Pinpoint the cell where the given text exists, returning its (X, Y) midpoint coordinate. 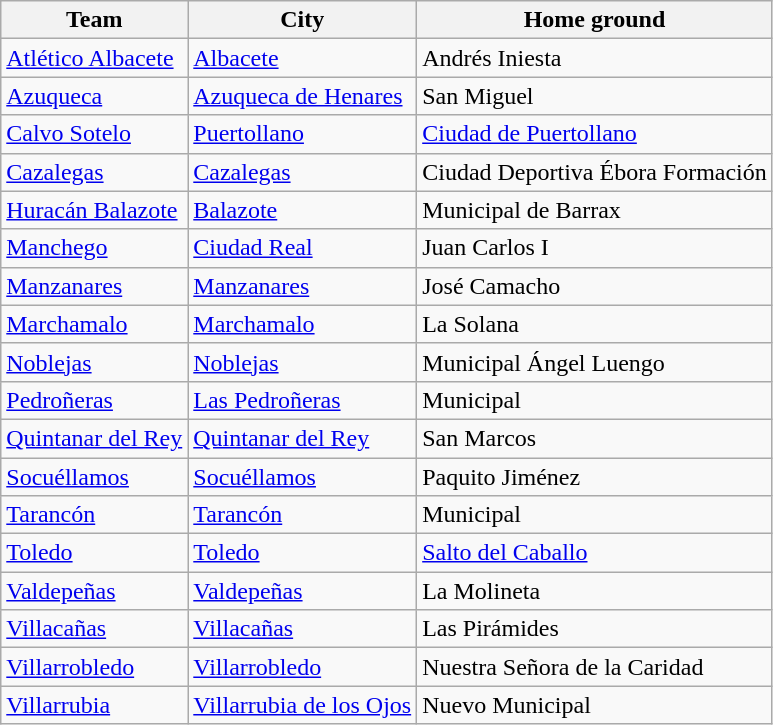
Atlético Albacete (94, 58)
Pedroñeras (94, 400)
Albacete (302, 58)
Municipal de Barrax (595, 210)
Municipal Ángel Luengo (595, 362)
José Camacho (595, 286)
Paquito Jiménez (595, 477)
Ciudad Deportiva Ébora Formación (595, 172)
Villarrubia (94, 705)
Puertollano (302, 134)
Nuestra Señora de la Caridad (595, 667)
San Miguel (595, 96)
Team (94, 20)
Nuevo Municipal (595, 705)
Las Pirámides (595, 629)
La Molineta (595, 591)
Ciudad Real (302, 248)
La Solana (595, 324)
City (302, 20)
Calvo Sotelo (94, 134)
Ciudad de Puertollano (595, 134)
Balazote (302, 210)
Home ground (595, 20)
Andrés Iniesta (595, 58)
Manchego (94, 248)
Azuqueca de Henares (302, 96)
San Marcos (595, 438)
Salto del Caballo (595, 553)
Huracán Balazote (94, 210)
Azuqueca (94, 96)
Las Pedroñeras (302, 400)
Villarrubia de los Ojos (302, 705)
Juan Carlos I (595, 248)
